Extract the [x, y] coordinate from the center of the cell holding the provided text.  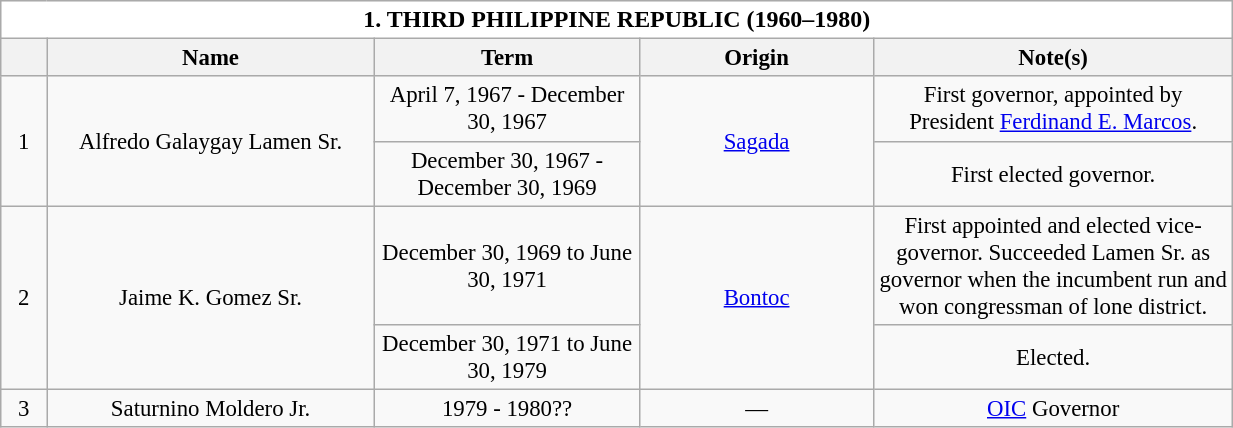
Origin [757, 58]
December 30, 1971 to June 30, 1979 [506, 356]
1 [24, 142]
Alfredo Galaygay Lamen Sr. [211, 142]
OIC Governor [1054, 408]
Elected. [1054, 356]
Term [506, 58]
First elected governor. [1054, 174]
December 30, 1967 - December 30, 1969 [506, 174]
First appointed and elected vice-governor. Succeeded Lamen Sr. as governor when the incumbent run and won congressman of lone district. [1054, 266]
Name [211, 58]
First governor, appointed by President Ferdinand E. Marcos. [1054, 110]
2 [24, 298]
Note(s) [1054, 58]
Bontoc [757, 298]
April 7, 1967 - December 30, 1967 [506, 110]
— [757, 408]
December 30, 1969 to June 30, 1971 [506, 266]
1. THIRD PHILIPPINE REPUBLIC (1960–1980) [617, 20]
Sagada [757, 142]
3 [24, 408]
Saturnino Moldero Jr. [211, 408]
1979 - 1980?? [506, 408]
Jaime K. Gomez Sr. [211, 298]
